Return (x, y) of the center of cell containing provided text 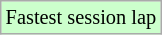
Fastest session lap (81, 17)
